Detect which cell encompasses the target text, then output its [x, y] center coordinate. 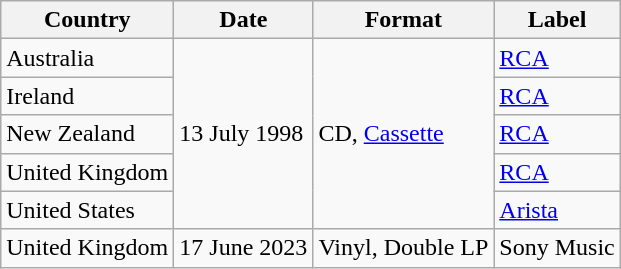
Ireland [88, 96]
Format [404, 20]
Label [557, 20]
New Zealand [88, 134]
Australia [88, 58]
CD, Cassette [404, 134]
13 July 1998 [244, 134]
Country [88, 20]
Vinyl, Double LP [404, 248]
Arista [557, 210]
17 June 2023 [244, 248]
Sony Music [557, 248]
Date [244, 20]
United States [88, 210]
